Output the [x, y] coordinate of the center of the cell containing the given text.  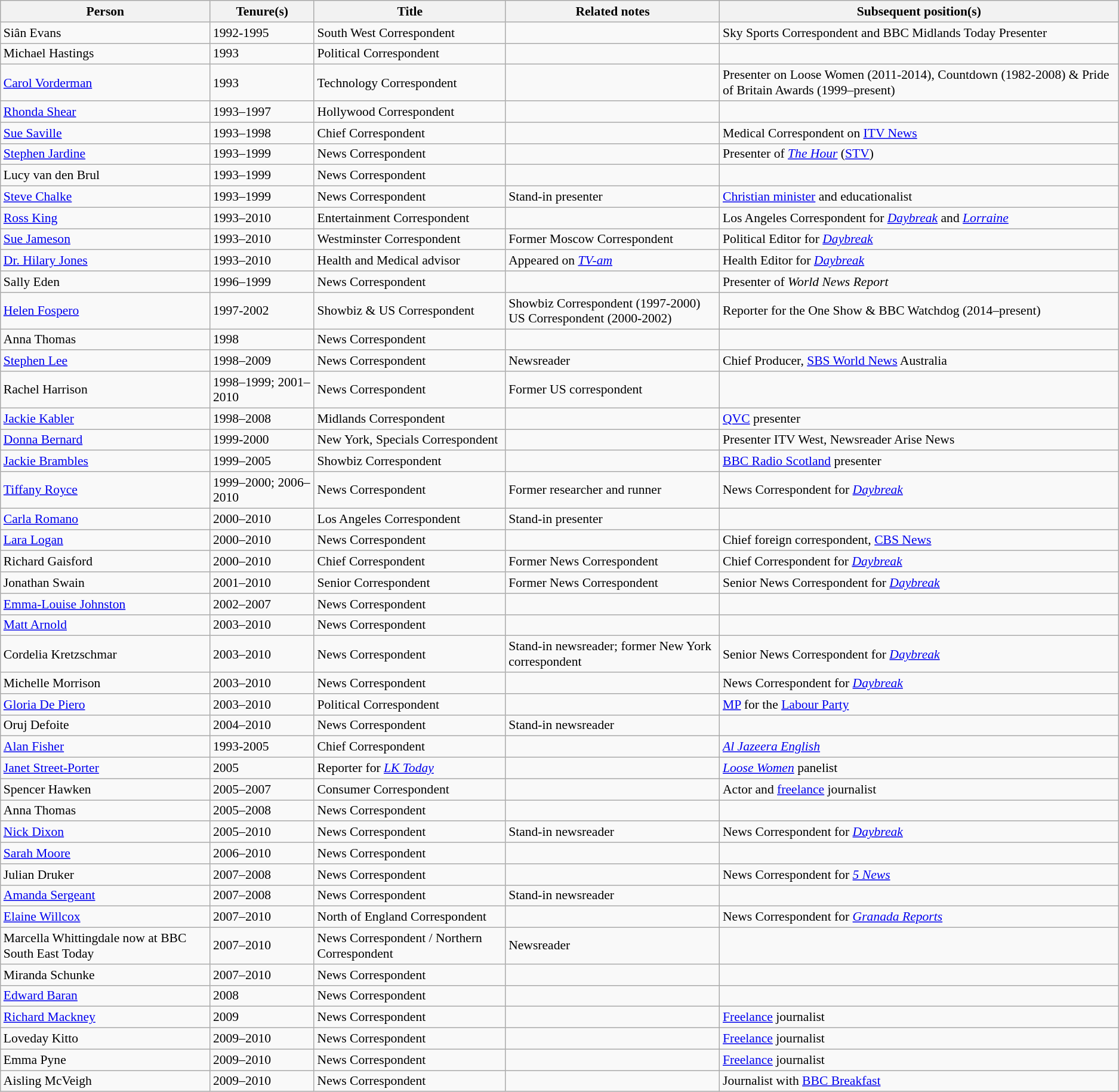
2005–2008 [263, 811]
Senior Correspondent [409, 583]
Technology Correspondent [409, 82]
Emma Pyne [105, 1060]
Presenter of World News Report [919, 282]
MP for the Labour Party [919, 705]
2005–2007 [263, 789]
Los Angeles Correspondent for Daybreak and Lorraine [919, 218]
Helen Fospero [105, 310]
Michelle Morrison [105, 683]
Hollywood Correspondent [409, 112]
BBC Radio Scotland presenter [919, 462]
News Correspondent for 5 News [919, 875]
2002–2007 [263, 604]
Westminster Correspondent [409, 239]
News Correspondent for Granada Reports [919, 917]
Chief Correspondent for Daybreak [919, 562]
Rhonda Shear [105, 112]
1993–1998 [263, 133]
Loose Women panelist [919, 768]
Nick Dixon [105, 832]
Ross King [105, 218]
2005 [263, 768]
Sarah Moore [105, 853]
Showbiz Correspondent (1997-2000) US Correspondent (2000-2002) [612, 310]
Journalist with BBC Breakfast [919, 1081]
Cordelia Kretzschmar [105, 654]
Title [409, 11]
Jackie Brambles [105, 462]
Stephen Lee [105, 361]
Actor and freelance journalist [919, 789]
1998 [263, 340]
News Correspondent / Northern Correspondent [409, 946]
Jackie Kabler [105, 419]
Miranda Schunke [105, 975]
Sally Eden [105, 282]
Stand-in newsreader; former New York correspondent [612, 654]
Medical Correspondent on ITV News [919, 133]
Sky Sports Correspondent and BBC Midlands Today Presenter [919, 33]
2006–2010 [263, 853]
Carla Romano [105, 519]
Tenure(s) [263, 11]
Rachel Harrison [105, 389]
Jonathan Swain [105, 583]
Lara Logan [105, 540]
Lucy van den Brul [105, 176]
Emma-Louise Johnston [105, 604]
Former US correspondent [612, 389]
Donna Bernard [105, 440]
Oruj Defoite [105, 725]
Christian minister and educationalist [919, 197]
Midlands Correspondent [409, 419]
Elaine Willcox [105, 917]
Janet Street-Porter [105, 768]
Former researcher and runner [612, 490]
Siân Evans [105, 33]
1998–2009 [263, 361]
Tiffany Royce [105, 490]
Former Moscow Correspondent [612, 239]
1993–1997 [263, 112]
Sue Saville [105, 133]
Gloria De Piero [105, 705]
Alan Fisher [105, 747]
South West Correspondent [409, 33]
2008 [263, 996]
1999–2005 [263, 462]
Showbiz Correspondent [409, 462]
Reporter for LK Today [409, 768]
Presenter of The Hour (STV) [919, 154]
Carol Vorderman [105, 82]
2005–2010 [263, 832]
Los Angeles Correspondent [409, 519]
Spencer Hawken [105, 789]
Presenter ITV West, Newsreader Arise News [919, 440]
North of England Correspondent [409, 917]
Entertainment Correspondent [409, 218]
Political Editor for Daybreak [919, 239]
1993-2005 [263, 747]
Chief Producer, SBS World News Australia [919, 361]
QVC presenter [919, 419]
Subsequent position(s) [919, 11]
Al Jazeera English [919, 747]
1992-1995 [263, 33]
2004–2010 [263, 725]
Michael Hastings [105, 54]
Chief foreign correspondent, CBS News [919, 540]
Steve Chalke [105, 197]
Sue Jameson [105, 239]
Edward Baran [105, 996]
Related notes [612, 11]
Julian Druker [105, 875]
1999-2000 [263, 440]
1997-2002 [263, 310]
Health Editor for Daybreak [919, 261]
1996–1999 [263, 282]
Reporter for the One Show & BBC Watchdog (2014–present) [919, 310]
1998–1999; 2001–2010 [263, 389]
Richard Mackney [105, 1017]
Presenter on Loose Women (2011-2014), Countdown (1982-2008) & Pride of Britain Awards (1999–present) [919, 82]
Showbiz & US Correspondent [409, 310]
Health and Medical advisor [409, 261]
2001–2010 [263, 583]
2009 [263, 1017]
Matt Arnold [105, 625]
Amanda Sergeant [105, 896]
Marcella Whittingdale now at BBC South East Today [105, 946]
Loveday Kitto [105, 1039]
Appeared on TV-am [612, 261]
Richard Gaisford [105, 562]
1998–2008 [263, 419]
Stephen Jardine [105, 154]
1999–2000; 2006–2010 [263, 490]
Consumer Correspondent [409, 789]
Aisling McVeigh [105, 1081]
Dr. Hilary Jones [105, 261]
Person [105, 11]
New York, Specials Correspondent [409, 440]
